Return the (x, y) coordinate for the center point of the cell that contains the specified text.  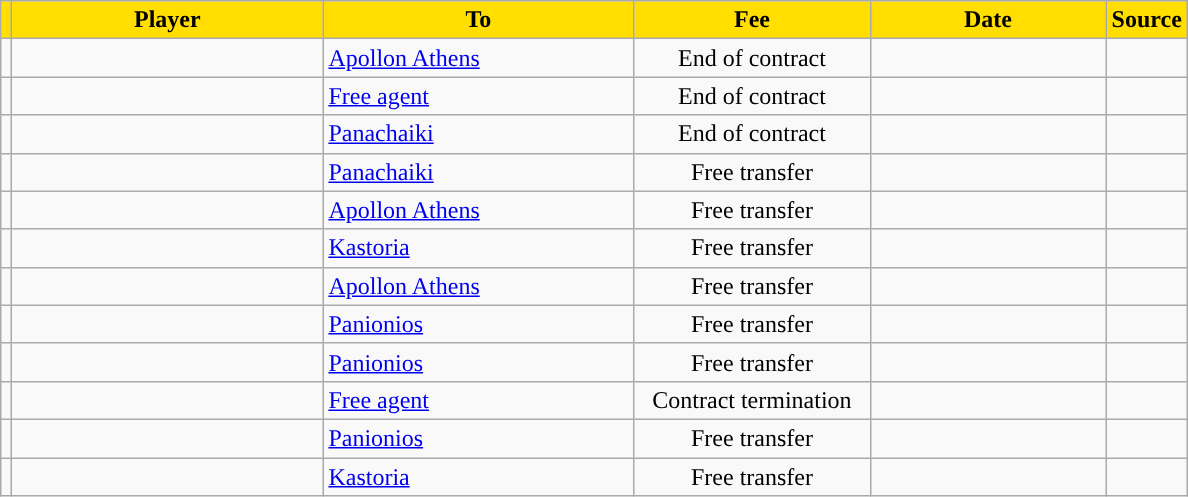
Player (168, 20)
Contract termination (752, 400)
Source (1146, 20)
To (478, 20)
Date (988, 20)
Fee (752, 20)
